Scan for the cell matching the given text and deliver its [X, Y] coordinate at center. 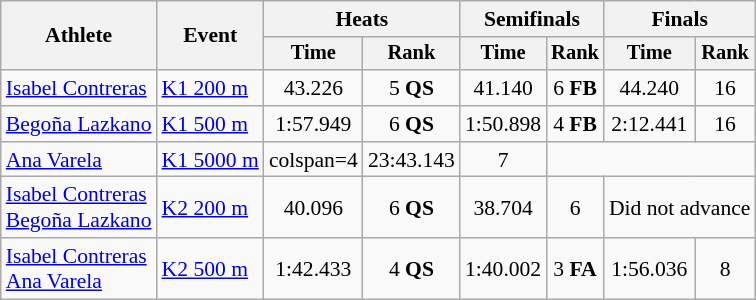
Ana Varela [79, 160]
38.704 [503, 208]
K1 5000 m [210, 160]
Begoña Lazkano [79, 124]
3 FA [575, 268]
8 [726, 268]
K1 200 m [210, 88]
K1 500 m [210, 124]
Finals [680, 19]
Isabel Contreras [79, 88]
K2 200 m [210, 208]
Heats [362, 19]
Event [210, 36]
41.140 [503, 88]
Athlete [79, 36]
44.240 [650, 88]
Isabel ContrerasBegoña Lazkano [79, 208]
40.096 [314, 208]
1:40.002 [503, 268]
6 FB [575, 88]
K2 500 m [210, 268]
2:12.441 [650, 124]
4 QS [412, 268]
6 [575, 208]
Semifinals [532, 19]
1:42.433 [314, 268]
1:50.898 [503, 124]
23:43.143 [412, 160]
1:57.949 [314, 124]
5 QS [412, 88]
1:56.036 [650, 268]
colspan=4 [314, 160]
4 FB [575, 124]
43.226 [314, 88]
Isabel ContrerasAna Varela [79, 268]
7 [503, 160]
Did not advance [680, 208]
